Search for the cell housing the specified text and yield its (X, Y) center coordinate. 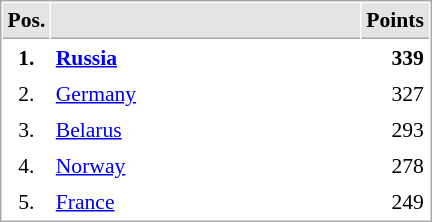
Norway (206, 165)
Pos. (26, 21)
Germany (206, 93)
5. (26, 201)
339 (396, 57)
327 (396, 93)
1. (26, 57)
2. (26, 93)
Points (396, 21)
278 (396, 165)
Belarus (206, 129)
France (206, 201)
249 (396, 201)
3. (26, 129)
293 (396, 129)
4. (26, 165)
Russia (206, 57)
